From the cell containing the given text, extract its center point as [x, y] coordinate. 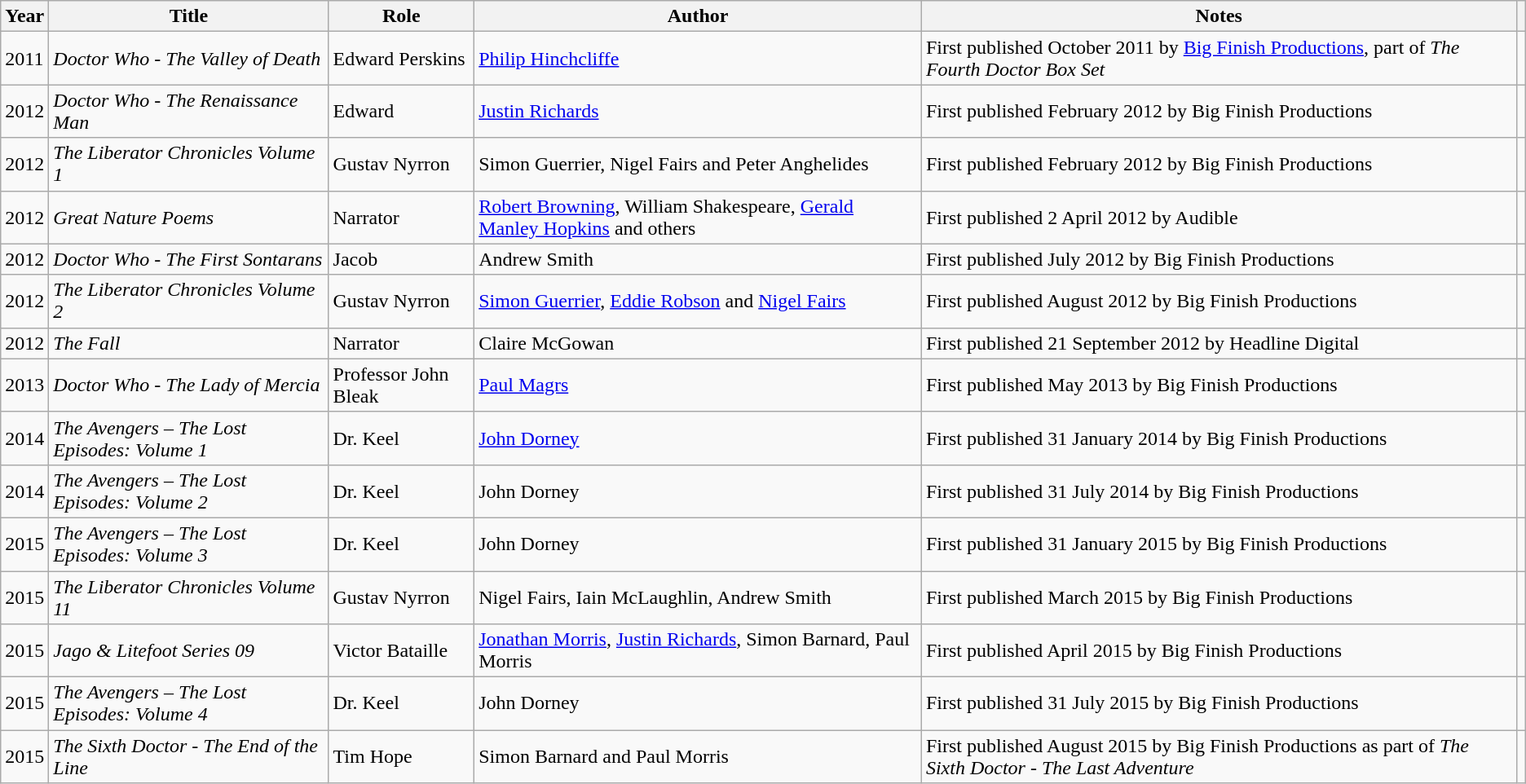
Jonathan Morris, Justin Richards, Simon Barnard, Paul Morris [698, 650]
First published March 2015 by Big Finish Productions [1219, 597]
Edward Perskins [401, 59]
The Avengers – The Lost Episodes: Volume 2 [189, 491]
2013 [24, 385]
Simon Guerrier, Eddie Robson and Nigel Fairs [698, 302]
Jacob [401, 259]
First published August 2012 by Big Finish Productions [1219, 302]
First published 2 April 2012 by Audible [1219, 217]
The Liberator Chronicles Volume 11 [189, 597]
Jago & Litefoot Series 09 [189, 650]
Doctor Who - The Renaissance Man [189, 111]
The Avengers – The Lost Episodes: Volume 4 [189, 704]
Role [401, 16]
First published 31 July 2014 by Big Finish Productions [1219, 491]
2011 [24, 59]
Author [698, 16]
Title [189, 16]
First published July 2012 by Big Finish Productions [1219, 259]
First published 31 July 2015 by Big Finish Productions [1219, 704]
The Fall [189, 343]
Tim Hope [401, 756]
Professor John Bleak [401, 385]
Edward [401, 111]
Doctor Who - The Valley of Death [189, 59]
Notes [1219, 16]
Simon Guerrier, Nigel Fairs and Peter Anghelides [698, 165]
Claire McGowan [698, 343]
Philip Hinchcliffe [698, 59]
Victor Bataille [401, 650]
First published May 2013 by Big Finish Productions [1219, 385]
Year [24, 16]
Paul Magrs [698, 385]
First published 21 September 2012 by Headline Digital [1219, 343]
First published 31 January 2015 by Big Finish Productions [1219, 544]
First published October 2011 by Big Finish Productions, part of The Fourth Doctor Box Set [1219, 59]
Andrew Smith [698, 259]
The Liberator Chronicles Volume 1 [189, 165]
Nigel Fairs, Iain McLaughlin, Andrew Smith [698, 597]
The Avengers – The Lost Episodes: Volume 1 [189, 438]
Doctor Who - The Lady of Mercia [189, 385]
Simon Barnard and Paul Morris [698, 756]
First published April 2015 by Big Finish Productions [1219, 650]
The Avengers – The Lost Episodes: Volume 3 [189, 544]
Justin Richards [698, 111]
Robert Browning, William Shakespeare, Gerald Manley Hopkins and others [698, 217]
First published August 2015 by Big Finish Productions as part of The Sixth Doctor - The Last Adventure [1219, 756]
Great Nature Poems [189, 217]
The Liberator Chronicles Volume 2 [189, 302]
First published 31 January 2014 by Big Finish Productions [1219, 438]
Doctor Who - The First Sontarans [189, 259]
The Sixth Doctor - The End of the Line [189, 756]
